Output the [X, Y] coordinate of the center of the cell containing the given text.  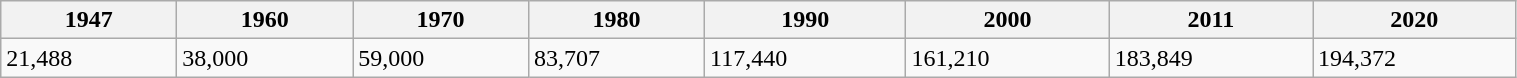
83,707 [617, 58]
59,000 [441, 58]
194,372 [1414, 58]
38,000 [265, 58]
1990 [806, 20]
1970 [441, 20]
2000 [1008, 20]
2011 [1210, 20]
2020 [1414, 20]
1960 [265, 20]
1947 [89, 20]
21,488 [89, 58]
183,849 [1210, 58]
117,440 [806, 58]
1980 [617, 20]
161,210 [1008, 58]
